From the cell containing the given text, extract its center point as [X, Y] coordinate. 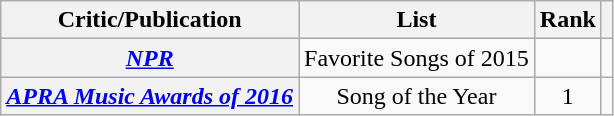
APRA Music Awards of 2016 [150, 96]
Favorite Songs of 2015 [417, 58]
Rank [568, 20]
1 [568, 96]
Song of the Year [417, 96]
List [417, 20]
NPR [150, 58]
Critic/Publication [150, 20]
